Extract the [x, y] coordinate from the center of the cell holding the provided text.  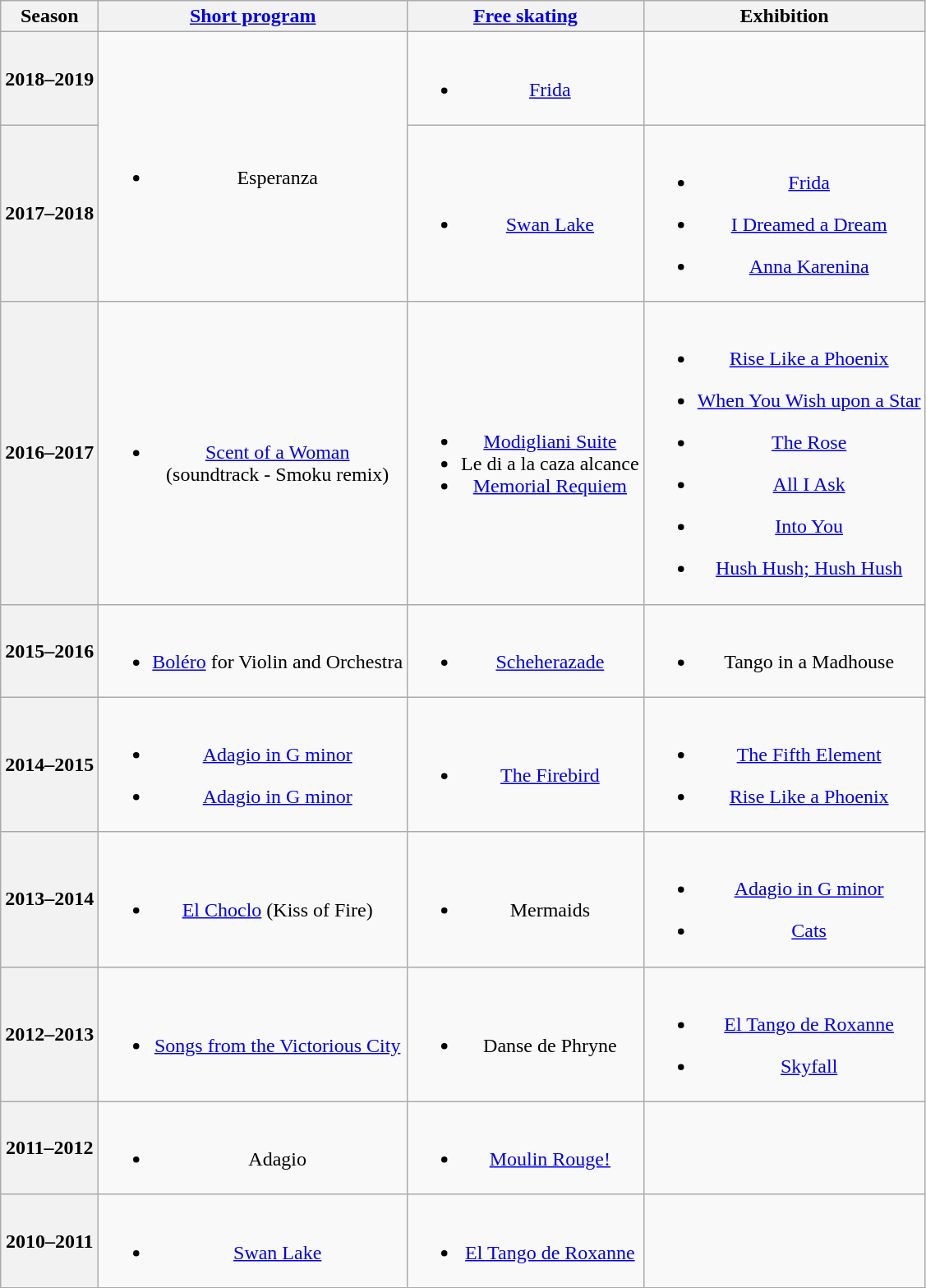
Adagio [253, 1147]
Season [49, 16]
2016–2017 [49, 453]
Songs from the Victorious City [253, 1034]
2011–2012 [49, 1147]
2013–2014 [49, 899]
2015–2016 [49, 651]
2017–2018 [49, 214]
2014–2015 [49, 764]
Rise Like a Phoenix When You Wish upon a Star The Rose All I Ask Into You Hush Hush; Hush Hush [784, 453]
Scheherazade [526, 651]
2012–2013 [49, 1034]
2018–2019 [49, 79]
El Tango de Roxanne Skyfall [784, 1034]
Exhibition [784, 16]
Frida [526, 79]
Danse de Phryne [526, 1034]
Modigliani Suite Le di a la caza alcance Memorial Requiem [526, 453]
El Choclo (Kiss of Fire) [253, 899]
Moulin Rouge! [526, 1147]
Tango in a Madhouse [784, 651]
Boléro for Violin and Orchestra [253, 651]
Frida I Dreamed a Dream Anna Karenina [784, 214]
Free skating [526, 16]
Scent of a Woman (soundtrack - Smoku remix) [253, 453]
2010–2011 [49, 1241]
Short program [253, 16]
Adagio in G minor Adagio in G minor [253, 764]
El Tango de Roxanne [526, 1241]
Mermaids [526, 899]
The Firebird [526, 764]
The Fifth Element Rise Like a Phoenix [784, 764]
Esperanza [253, 167]
Adagio in G minor Cats [784, 899]
